Provide the (x, y) coordinate of the cell's center where the given text is located.  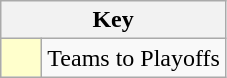
Teams to Playoffs (134, 58)
Key (114, 20)
